Return [X, Y] of the center of cell containing provided text 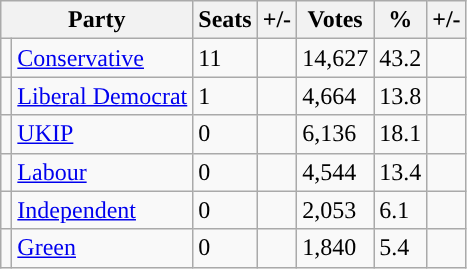
1 [225, 96]
43.2 [400, 58]
14,627 [336, 58]
Labour [102, 172]
Conservative [102, 58]
Liberal Democrat [102, 96]
5.4 [400, 248]
UKIP [102, 134]
Votes [336, 20]
11 [225, 58]
13.8 [400, 96]
4,544 [336, 172]
Seats [225, 20]
2,053 [336, 210]
6,136 [336, 134]
Party [97, 20]
6.1 [400, 210]
Green [102, 248]
Independent [102, 210]
% [400, 20]
18.1 [400, 134]
13.4 [400, 172]
1,840 [336, 248]
4,664 [336, 96]
